From the cell containing the given text, extract its center point as [x, y] coordinate. 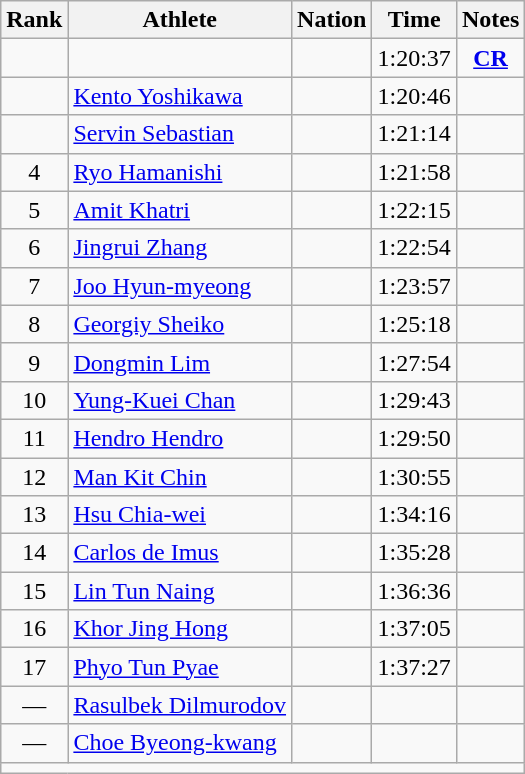
1:37:27 [414, 667]
Jingrui Zhang [180, 248]
Dongmin Lim [180, 362]
1:30:55 [414, 477]
14 [34, 553]
1:22:15 [414, 210]
1:36:36 [414, 591]
1:37:05 [414, 629]
Choe Byeong-kwang [180, 743]
15 [34, 591]
1:23:57 [414, 286]
Hsu Chia-wei [180, 515]
5 [34, 210]
Kento Yoshikawa [180, 96]
1:29:50 [414, 438]
Amit Khatri [180, 210]
16 [34, 629]
1:21:58 [414, 172]
Khor Jing Hong [180, 629]
Ryo Hamanishi [180, 172]
Man Kit Chin [180, 477]
Notes [490, 20]
Joo Hyun-myeong [180, 286]
8 [34, 324]
11 [34, 438]
4 [34, 172]
1:20:46 [414, 96]
Servin Sebastian [180, 134]
10 [34, 400]
1:20:37 [414, 58]
Georgiy Sheiko [180, 324]
1:21:14 [414, 134]
6 [34, 248]
Nation [332, 20]
1:34:16 [414, 515]
17 [34, 667]
1:25:18 [414, 324]
Hendro Hendro [180, 438]
13 [34, 515]
Yung-Kuei Chan [180, 400]
1:29:43 [414, 400]
CR [490, 58]
Athlete [180, 20]
12 [34, 477]
Rasulbek Dilmurodov [180, 705]
1:22:54 [414, 248]
1:35:28 [414, 553]
Rank [34, 20]
9 [34, 362]
1:27:54 [414, 362]
Time [414, 20]
Phyo Tun Pyae [180, 667]
7 [34, 286]
Carlos de Imus [180, 553]
Lin Tun Naing [180, 591]
